Return the [x, y] coordinate for the center point of the cell that contains the specified text.  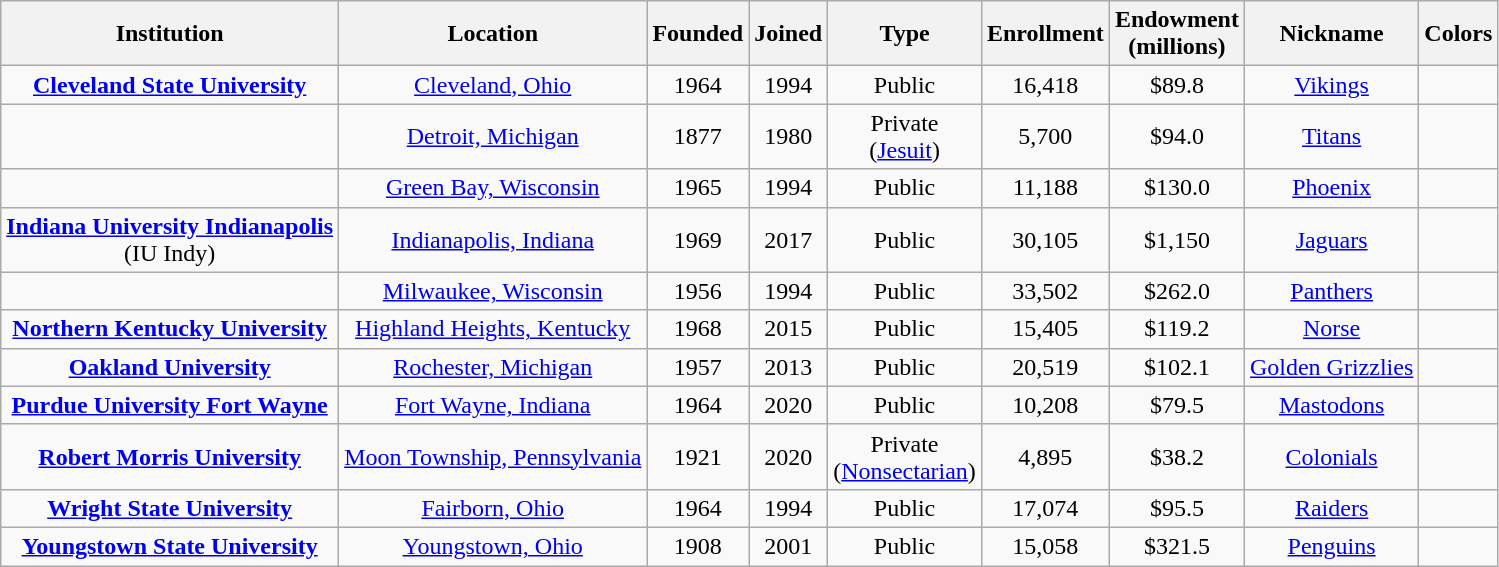
Mastodons [1331, 405]
$89.8 [1176, 85]
16,418 [1045, 85]
33,502 [1045, 291]
Endowment(millions) [1176, 34]
1921 [698, 456]
Purdue University Fort Wayne [170, 405]
11,188 [1045, 188]
Institution [170, 34]
Green Bay, Wisconsin [493, 188]
Colonials [1331, 456]
1957 [698, 367]
1969 [698, 240]
$1,150 [1176, 240]
1956 [698, 291]
$119.2 [1176, 329]
Milwaukee, Wisconsin [493, 291]
1908 [698, 546]
Robert Morris University [170, 456]
Moon Township, Pennsylvania [493, 456]
Type [905, 34]
15,058 [1045, 546]
Golden Grizzlies [1331, 367]
30,105 [1045, 240]
15,405 [1045, 329]
Penguins [1331, 546]
Detroit, Michigan [493, 136]
Northern Kentucky University [170, 329]
Location [493, 34]
2013 [788, 367]
5,700 [1045, 136]
2015 [788, 329]
4,895 [1045, 456]
$262.0 [1176, 291]
Cleveland State University [170, 85]
$321.5 [1176, 546]
20,519 [1045, 367]
Norse [1331, 329]
Founded [698, 34]
1980 [788, 136]
$38.2 [1176, 456]
17,074 [1045, 508]
Nickname [1331, 34]
Joined [788, 34]
Indianapolis, Indiana [493, 240]
Cleveland, Ohio [493, 85]
Indiana University Indianapolis(IU Indy) [170, 240]
$94.0 [1176, 136]
Private(Nonsectarian) [905, 456]
Jaguars [1331, 240]
Oakland University [170, 367]
Panthers [1331, 291]
Youngstown State University [170, 546]
$130.0 [1176, 188]
Private(Jesuit) [905, 136]
10,208 [1045, 405]
Highland Heights, Kentucky [493, 329]
$102.1 [1176, 367]
2001 [788, 546]
Fort Wayne, Indiana [493, 405]
Colors [1458, 34]
$95.5 [1176, 508]
Enrollment [1045, 34]
Raiders [1331, 508]
Titans [1331, 136]
2017 [788, 240]
1965 [698, 188]
Wright State University [170, 508]
$79.5 [1176, 405]
1877 [698, 136]
Fairborn, Ohio [493, 508]
Rochester, Michigan [493, 367]
Phoenix [1331, 188]
Youngstown, Ohio [493, 546]
Vikings [1331, 85]
1968 [698, 329]
